Locate the cell with the specified text and output its (X, Y) center coordinate. 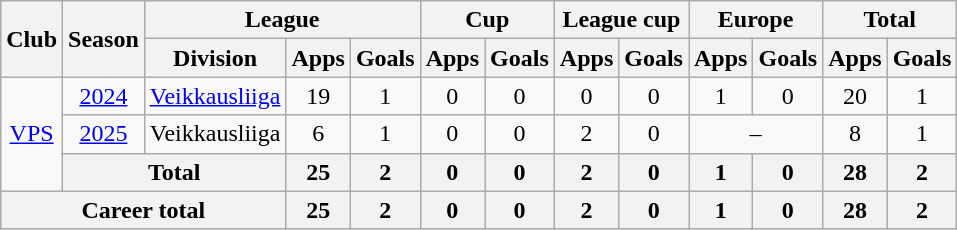
6 (318, 134)
Division (215, 58)
VPS (32, 134)
Career total (144, 210)
8 (855, 134)
19 (318, 96)
League (282, 20)
League cup (621, 20)
Cup (487, 20)
Season (104, 39)
Europe (755, 20)
Club (32, 39)
2024 (104, 96)
– (755, 134)
2025 (104, 134)
20 (855, 96)
